For the text-containing cell, return its midpoint in (x, y) coordinate format. 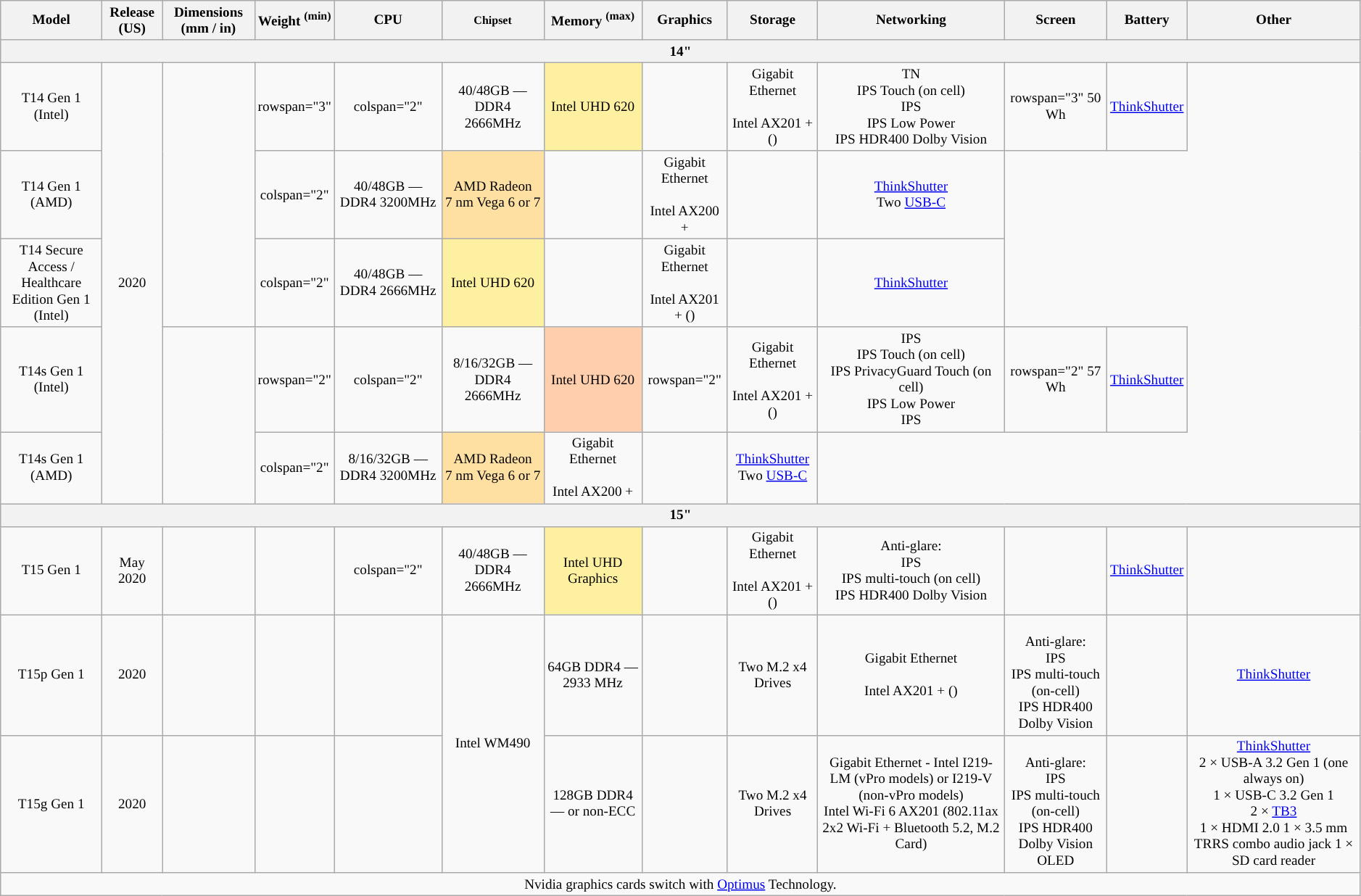
64GB DDR4 — 2933 MHz (593, 676)
Model (51, 20)
rowspan="2" 57 Wh (1056, 379)
Other (1273, 20)
T14 Gen 1 (AMD) (51, 195)
T14s Gen 1 (AMD) (51, 467)
T15g Gen 1 (51, 803)
Screen (1056, 20)
Anti-glare: IPS IPS multi-touch (on cell) IPS HDR400 Dolby Vision (911, 571)
rowspan="3" 50 Wh (1056, 107)
CPU (388, 20)
rowspan="3" (294, 107)
T14s Gen 1 (Intel) (51, 379)
TN IPS Touch (on cell) IPS IPS Low Power IPS HDR400 Dolby Vision (911, 107)
40/48GB — DDR4 3200MHz (388, 195)
Storage (772, 20)
T15p Gen 1 (51, 676)
Chipset (493, 20)
ThinkShutter2 × USB-A 3.2 Gen 1 (one always on)1 × USB-C 3.2 Gen 12 × TB31 × HDMI 2.0 1 × 3.5 mm TRRS combo audio jack 1 × SD card reader (1273, 803)
128GB DDR4 — or non-ECC (593, 803)
T15 Gen 1 (51, 571)
Graphics (684, 20)
May 2020 (132, 571)
8/16/32GB — DDR4 2666MHz (493, 379)
Gigabit Ethernet - Intel I219-LM (vPro models) or I219-V (non-vPro models)Intel Wi-Fi 6 AX201 (802.11ax 2x2 Wi-Fi + Bluetooth 5.2, M.2 Card) (911, 803)
Battery (1147, 20)
T14 Gen 1 (Intel) (51, 107)
Weight (min) (294, 20)
8/16/32GB — DDR4 3200MHz (388, 467)
Intel UHD Graphics (593, 571)
Release (US) (132, 20)
15" (680, 515)
Networking (911, 20)
14" (680, 51)
IPS IPS Touch (on cell) IPS PrivacyGuard Touch (on cell) IPS Low Power IPS (911, 379)
Anti-glare: IPS IPS multi-touch (on-cell) IPS HDR400 Dolby Vision OLED (1056, 803)
T14 Secure Access /Healthcare Edition Gen 1 (Intel) (51, 283)
Nvidia graphics cards switch with Optimus Technology. (680, 884)
Intel WM490 (493, 744)
Memory (max) (593, 20)
Dimensions (mm / in) (209, 20)
Anti-glare: IPS IPS multi-touch (on-cell) IPS HDR400 Dolby Vision (1056, 676)
